Return [X, Y] of the center of cell containing provided text 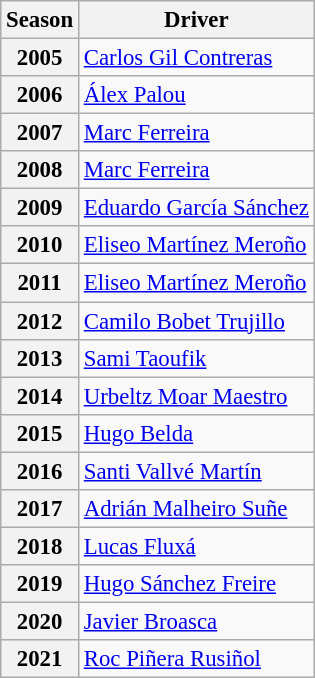
2016 [40, 471]
Urbeltz Moar Maestro [196, 396]
Sami Taoufik [196, 358]
2015 [40, 433]
Hugo Belda [196, 433]
Santi Vallvé Martín [196, 471]
Driver [196, 20]
2013 [40, 358]
Eduardo García Sánchez [196, 208]
2019 [40, 584]
Carlos Gil Contreras [196, 58]
2017 [40, 509]
Adrián Malheiro Suñe [196, 509]
2018 [40, 546]
Álex Palou [196, 95]
Javier Broasca [196, 621]
Season [40, 20]
2012 [40, 321]
2006 [40, 95]
2009 [40, 208]
Roc Piñera Rusiñol [196, 659]
2007 [40, 133]
2008 [40, 170]
Lucas Fluxá [196, 546]
2020 [40, 621]
2021 [40, 659]
2014 [40, 396]
2010 [40, 245]
Camilo Bobet Trujillo [196, 321]
2011 [40, 283]
Hugo Sánchez Freire [196, 584]
2005 [40, 58]
